For the text-containing cell, return its midpoint in (X, Y) coordinate format. 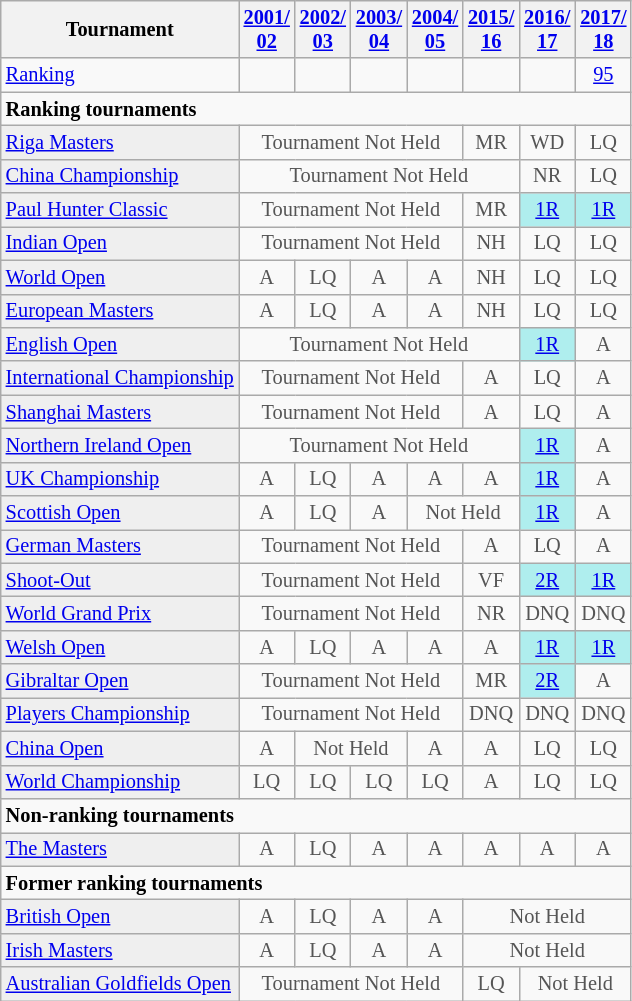
Ranking tournaments (316, 109)
Paul Hunter Classic (120, 210)
Shanghai Masters (120, 412)
2002/03 (323, 29)
World Open (120, 277)
Northern Ireland Open (120, 445)
Indian Open (120, 243)
WD (547, 142)
The Masters (120, 849)
2017/18 (603, 29)
World Championship (120, 782)
Ranking (120, 75)
2016/17 (547, 29)
Non-ranking tournaments (316, 815)
European Masters (120, 311)
Scottish Open (120, 513)
95 (603, 75)
German Masters (120, 546)
Players Championship (120, 714)
Riga Masters (120, 142)
English Open (120, 344)
VF (491, 580)
Gibraltar Open (120, 681)
Shoot-Out (120, 580)
Irish Masters (120, 950)
2004/05 (435, 29)
International Championship (120, 378)
UK Championship (120, 479)
China Championship (120, 176)
Welsh Open (120, 647)
World Grand Prix (120, 613)
British Open (120, 916)
China Open (120, 748)
2001/02 (267, 29)
Australian Goldfields Open (120, 984)
Former ranking tournaments (316, 883)
2015/16 (491, 29)
Tournament (120, 29)
2003/04 (379, 29)
